Find where the given text appears and provide that cell's center as [X, Y] coordinate. 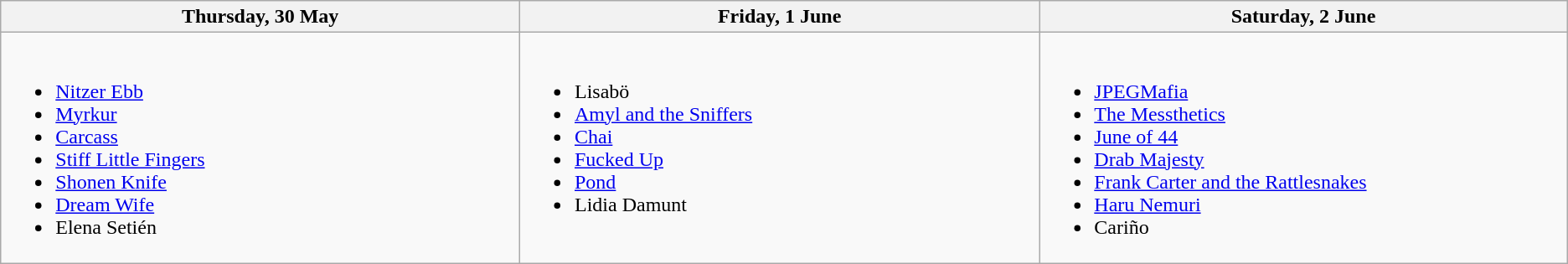
Friday, 1 June [779, 17]
LisaböAmyl and the SniffersChaiFucked UpPondLidia Damunt [779, 148]
Saturday, 2 June [1303, 17]
Thursday, 30 May [260, 17]
JPEGMafiaThe MesstheticsJune of 44Drab MajestyFrank Carter and the RattlesnakesHaru NemuriCariño [1303, 148]
Nitzer EbbMyrkurCarcassStiff Little FingersShonen KnifeDream WifeElena Setién [260, 148]
